Pinpoint the cell where the given text exists, returning its [x, y] midpoint coordinate. 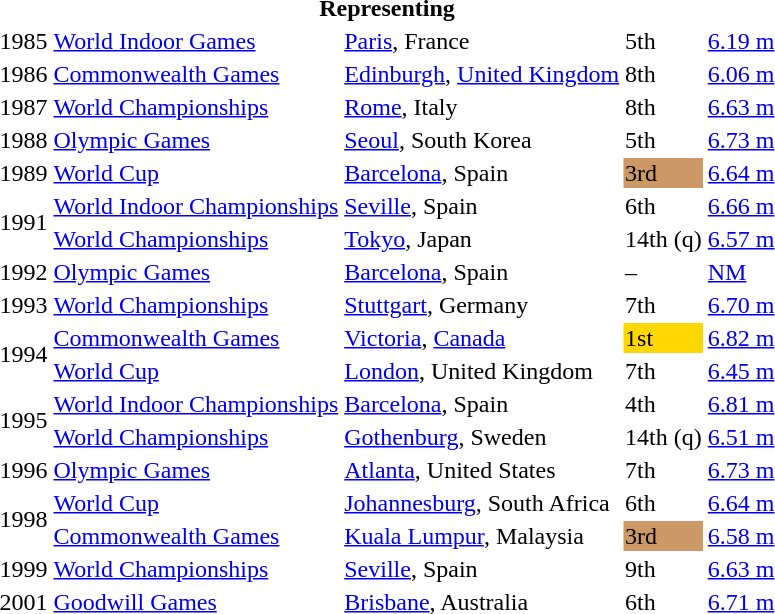
4th [664, 404]
Seoul, South Korea [482, 140]
Stuttgart, Germany [482, 305]
World Indoor Games [196, 41]
Victoria, Canada [482, 338]
Edinburgh, United Kingdom [482, 74]
Gothenburg, Sweden [482, 437]
Tokyo, Japan [482, 239]
1st [664, 338]
– [664, 272]
Atlanta, United States [482, 470]
Paris, France [482, 41]
9th [664, 569]
Johannesburg, South Africa [482, 503]
Rome, Italy [482, 107]
Kuala Lumpur, Malaysia [482, 536]
London, United Kingdom [482, 371]
